Provide the [x, y] coordinate of the cell's center where the given text is located.  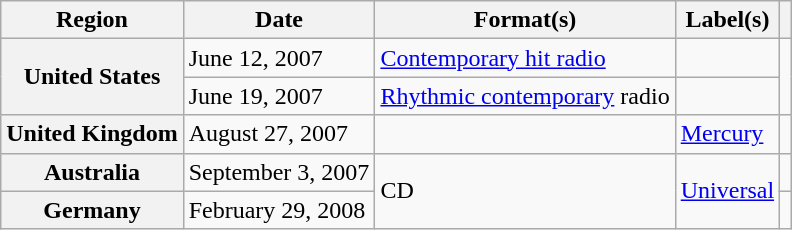
September 3, 2007 [279, 172]
Date [279, 20]
Germany [92, 210]
United States [92, 77]
Label(s) [727, 20]
United Kingdom [92, 134]
Region [92, 20]
June 12, 2007 [279, 58]
Universal [727, 191]
Mercury [727, 134]
August 27, 2007 [279, 134]
June 19, 2007 [279, 96]
Australia [92, 172]
CD [525, 191]
Format(s) [525, 20]
Rhythmic contemporary radio [525, 96]
February 29, 2008 [279, 210]
Contemporary hit radio [525, 58]
